Extract the [x, y] coordinate from the center of the cell holding the provided text.  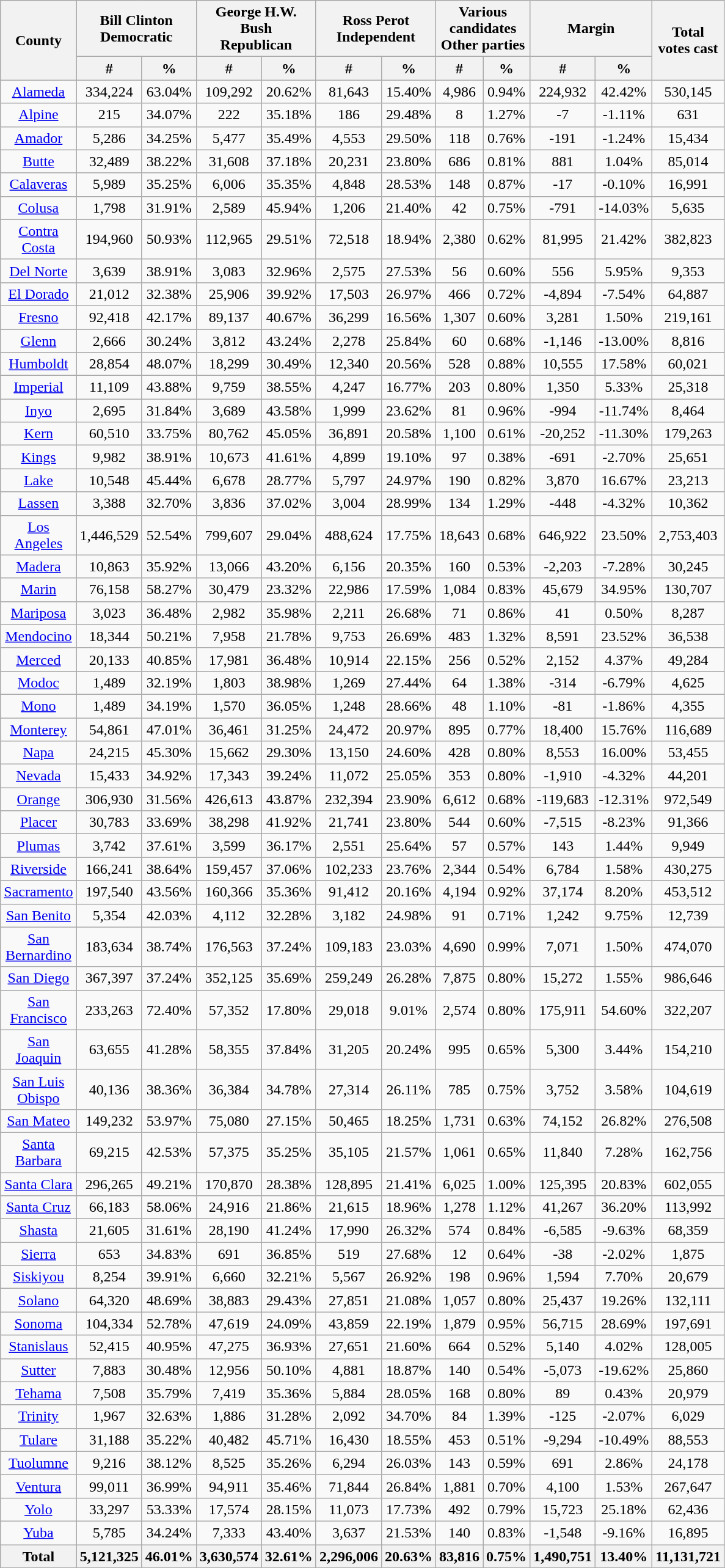
52.54% [169, 535]
23.03% [408, 947]
18.25% [408, 1121]
Mariposa [38, 613]
4,247 [348, 387]
22.19% [408, 1324]
36.17% [288, 846]
21,012 [109, 294]
154,210 [688, 1050]
29.48% [408, 115]
26.69% [408, 636]
39.24% [288, 776]
-2,203 [563, 566]
Siskiyou [38, 1277]
41.24% [288, 1231]
Orange [38, 799]
881 [563, 161]
10,673 [228, 457]
20.24% [408, 1050]
40.67% [288, 317]
-11.74% [624, 411]
21.53% [408, 1533]
Total votes cast [688, 40]
24.60% [408, 753]
2,551 [348, 846]
29.04% [288, 535]
-994 [563, 411]
43.58% [288, 411]
16.56% [408, 317]
31.56% [169, 799]
-0.10% [624, 185]
36,299 [348, 317]
13,066 [228, 566]
25,860 [688, 1370]
1,731 [459, 1121]
81 [459, 411]
35.35% [288, 185]
41 [563, 613]
5,300 [563, 1050]
Ventura [38, 1486]
San Joaquin [38, 1050]
0.71% [507, 915]
1,886 [228, 1416]
92,418 [109, 317]
0.38% [507, 457]
5.95% [624, 271]
-9,294 [563, 1440]
118 [459, 138]
21,605 [109, 1231]
9,759 [228, 387]
0.53% [507, 566]
179,263 [688, 434]
2,589 [228, 208]
428 [459, 753]
109,292 [228, 92]
41.28% [169, 1050]
29.50% [408, 138]
74,152 [563, 1121]
50.93% [169, 240]
Sutter [38, 1370]
-1.24% [624, 138]
9,353 [688, 271]
42 [459, 208]
149,232 [109, 1121]
574 [459, 1231]
16,430 [348, 1440]
34.95% [624, 590]
16.67% [624, 480]
35.46% [288, 1486]
7,508 [109, 1393]
-448 [563, 504]
Napa [38, 753]
2,092 [348, 1416]
26.68% [408, 613]
0.82% [507, 480]
21.42% [624, 240]
0.62% [507, 240]
-2.70% [624, 457]
53.33% [169, 1509]
1,570 [228, 706]
36,538 [688, 636]
28.99% [408, 504]
Sacramento [38, 892]
5,354 [109, 915]
72.40% [169, 1009]
36.20% [624, 1207]
1,875 [688, 1254]
23.50% [624, 535]
-81 [563, 706]
5.33% [624, 387]
631 [688, 115]
34.83% [169, 1254]
-791 [563, 208]
40,136 [109, 1089]
89 [563, 1393]
23.76% [408, 869]
Merced [38, 659]
38,883 [228, 1300]
23.62% [408, 411]
6,612 [459, 799]
17,981 [228, 659]
12 [459, 1254]
6,294 [348, 1463]
10,863 [109, 566]
9.75% [624, 915]
1.27% [507, 115]
Amador [38, 138]
76,158 [109, 590]
21,615 [348, 1207]
0.51% [507, 1440]
2,344 [459, 869]
10,548 [109, 480]
21.60% [408, 1347]
20.35% [408, 566]
63.04% [169, 92]
34.07% [169, 115]
22.15% [408, 659]
5,567 [348, 1277]
81,995 [563, 240]
42.17% [169, 317]
3,812 [228, 340]
-9.63% [624, 1231]
36.93% [288, 1347]
9,949 [688, 846]
3,836 [228, 504]
11,109 [109, 387]
4,986 [459, 92]
334,224 [109, 92]
986,646 [688, 978]
-6.79% [624, 683]
37.61% [169, 846]
7,875 [459, 978]
57 [459, 846]
45,679 [563, 590]
102,233 [348, 869]
42.03% [169, 915]
53,455 [688, 753]
San Francisco [38, 1009]
25.18% [624, 1509]
35.98% [288, 613]
5,477 [228, 138]
2,575 [348, 271]
Sonoma [38, 1324]
24.97% [408, 480]
466 [459, 294]
28,854 [109, 364]
197,691 [688, 1324]
382,823 [688, 240]
2,380 [459, 240]
1.55% [624, 978]
492 [459, 1509]
16,895 [688, 1533]
28,190 [228, 1231]
31,608 [228, 161]
Butte [38, 161]
52,415 [109, 1347]
17.73% [408, 1509]
1,798 [109, 208]
85,014 [688, 161]
Trinity [38, 1416]
20.63% [408, 1556]
17.59% [408, 590]
Bill ClintonDemocratic [136, 29]
15,662 [228, 753]
3,742 [109, 846]
26.92% [408, 1277]
31,188 [109, 1440]
Santa Clara [38, 1184]
15,272 [563, 978]
41.61% [288, 457]
170,870 [228, 1184]
3,689 [228, 411]
58,355 [228, 1050]
160,366 [228, 892]
38.22% [169, 161]
40.95% [169, 1347]
28.15% [288, 1509]
-1,548 [563, 1533]
1,307 [459, 317]
3,182 [348, 915]
6,156 [348, 566]
43.40% [288, 1533]
25.84% [408, 340]
0.79% [507, 1509]
50,465 [348, 1121]
49,284 [688, 659]
36,891 [348, 434]
-2.07% [624, 1416]
33,297 [109, 1509]
25,906 [228, 294]
64 [459, 683]
39.92% [288, 294]
128,005 [688, 1347]
12,739 [688, 915]
38.36% [169, 1089]
Shasta [38, 1231]
7,333 [228, 1533]
972,549 [688, 799]
20,133 [109, 659]
32.28% [288, 915]
43,859 [348, 1324]
26.84% [408, 1486]
-19.62% [624, 1370]
-2.02% [624, 1254]
26.97% [408, 294]
29.43% [288, 1300]
34.78% [288, 1089]
2,152 [563, 659]
1.04% [624, 161]
Lake [38, 480]
367,397 [109, 978]
Monterey [38, 729]
Yuba [38, 1533]
132,111 [688, 1300]
40.85% [169, 659]
-4,894 [563, 294]
148 [459, 185]
46.01% [169, 1556]
190 [459, 480]
43.56% [169, 892]
1,490,751 [563, 1556]
0.95% [507, 1324]
30,783 [109, 822]
2,695 [109, 411]
35.26% [288, 1463]
20,979 [688, 1393]
San Luis Obispo [38, 1089]
-9.16% [624, 1533]
Nevada [38, 776]
72,518 [348, 240]
Tulare [38, 1440]
3.58% [624, 1089]
60 [459, 340]
9,216 [109, 1463]
41.92% [288, 822]
60,510 [109, 434]
34.25% [169, 138]
306,930 [109, 799]
23.52% [624, 636]
0.84% [507, 1231]
530,145 [688, 92]
3,023 [109, 613]
18.96% [408, 1207]
474,070 [688, 947]
8,464 [688, 411]
Marin [38, 590]
Lassen [38, 504]
8 [459, 115]
5,797 [348, 480]
47.01% [169, 729]
556 [563, 271]
15,434 [688, 138]
1.58% [624, 869]
-6,585 [563, 1231]
32.70% [169, 504]
0.64% [507, 1254]
-20,252 [563, 434]
50.10% [288, 1370]
112,965 [228, 240]
3,630,574 [228, 1556]
36,384 [228, 1089]
430,275 [688, 869]
15,433 [109, 776]
1,248 [348, 706]
166,241 [109, 869]
84 [459, 1416]
0.77% [507, 729]
26.03% [408, 1463]
17.58% [624, 364]
1.12% [507, 1207]
1,206 [348, 208]
0.94% [507, 92]
15.76% [624, 729]
36.85% [288, 1254]
20.56% [408, 364]
34.70% [408, 1416]
32.96% [288, 271]
Inyo [38, 411]
-691 [563, 457]
91 [459, 915]
20,679 [688, 1277]
1,084 [459, 590]
168 [459, 1393]
31.28% [288, 1416]
10,362 [688, 504]
24,178 [688, 1463]
Colusa [38, 208]
32.19% [169, 683]
7,071 [563, 947]
San Mateo [38, 1121]
3.44% [624, 1050]
233,263 [109, 1009]
-8.23% [624, 822]
Yolo [38, 1509]
28.05% [408, 1393]
1,269 [348, 683]
35.18% [288, 115]
Del Norte [38, 271]
Alpine [38, 115]
88,553 [688, 1440]
94,911 [228, 1486]
16.77% [408, 387]
2,666 [109, 340]
37.06% [288, 869]
San Diego [38, 978]
4,100 [563, 1486]
5,140 [563, 1347]
15.40% [408, 92]
38.55% [288, 387]
-7 [563, 115]
1,242 [563, 915]
104,334 [109, 1324]
198 [459, 1277]
66,183 [109, 1207]
4,848 [348, 185]
162,756 [688, 1152]
488,624 [348, 535]
91,366 [688, 822]
215 [109, 115]
785 [459, 1089]
2.86% [624, 1463]
27.53% [408, 271]
176,563 [228, 947]
38.12% [169, 1463]
75,080 [228, 1121]
3,870 [563, 480]
47,619 [228, 1324]
27,851 [348, 1300]
895 [459, 729]
483 [459, 636]
7.28% [624, 1152]
4,881 [348, 1370]
0.57% [507, 846]
35.92% [169, 566]
224,932 [563, 92]
37.18% [288, 161]
23.32% [288, 590]
18,643 [459, 535]
1,999 [348, 411]
646,922 [563, 535]
1.38% [507, 683]
6,784 [563, 869]
-11.30% [624, 434]
25,651 [688, 457]
-7,515 [563, 822]
38.64% [169, 869]
36.05% [288, 706]
1,350 [563, 387]
24,916 [228, 1207]
32.63% [169, 1416]
17,503 [348, 294]
1,100 [459, 434]
4,112 [228, 915]
25.64% [408, 846]
1,057 [459, 1300]
Imperial [38, 387]
Madera [38, 566]
43.87% [288, 799]
31.91% [169, 208]
27.44% [408, 683]
1,278 [459, 1207]
267,647 [688, 1486]
99,011 [109, 1486]
32.21% [288, 1277]
21,741 [348, 822]
6,660 [228, 1277]
322,207 [688, 1009]
18,344 [109, 636]
1.00% [507, 1184]
Humboldt [38, 364]
42.53% [169, 1152]
Modoc [38, 683]
33.69% [169, 822]
27,314 [348, 1089]
232,394 [348, 799]
32.38% [169, 294]
Santa Barbara [38, 1152]
31.25% [288, 729]
62,436 [688, 1509]
799,607 [228, 535]
16.00% [624, 753]
2,574 [459, 1009]
38,298 [228, 822]
6,006 [228, 185]
-1.11% [624, 115]
426,613 [228, 799]
Kern [38, 434]
7,883 [109, 1370]
45.71% [288, 1440]
Riverside [38, 869]
42.42% [624, 92]
125,395 [563, 1184]
56 [459, 271]
0.86% [507, 613]
24.09% [288, 1324]
128,895 [348, 1184]
28.69% [624, 1324]
1.39% [507, 1416]
4,690 [459, 947]
18,400 [563, 729]
20.97% [408, 729]
40,482 [228, 1440]
43.88% [169, 387]
26.32% [408, 1231]
276,508 [688, 1121]
2,211 [348, 613]
8,525 [228, 1463]
24.98% [408, 915]
4.02% [624, 1347]
53.97% [169, 1121]
-1.86% [624, 706]
64,320 [109, 1300]
353 [459, 776]
8,553 [563, 753]
80,762 [228, 434]
71,844 [348, 1486]
43.20% [288, 566]
9,982 [109, 457]
27.15% [288, 1121]
183,634 [109, 947]
35,105 [348, 1152]
2,753,403 [688, 535]
0.63% [507, 1121]
-7.28% [624, 566]
29,018 [348, 1009]
-13.00% [624, 340]
0.43% [624, 1393]
544 [459, 822]
97 [459, 457]
Sierra [38, 1254]
20.16% [408, 892]
32,489 [109, 161]
San Bernardino [38, 947]
Santa Cruz [38, 1207]
Mendocino [38, 636]
24,472 [348, 729]
30,479 [228, 590]
6,025 [459, 1184]
16,991 [688, 185]
Stanislaus [38, 1347]
3,388 [109, 504]
-12.31% [624, 799]
1.29% [507, 504]
104,619 [688, 1089]
1,594 [563, 1277]
-14.03% [624, 208]
56,715 [563, 1324]
Tuolumne [38, 1463]
37.02% [288, 504]
7,419 [228, 1393]
21.86% [288, 1207]
1,881 [459, 1486]
31.61% [169, 1231]
64,887 [688, 294]
203 [459, 387]
38.74% [169, 947]
13,150 [348, 753]
23.90% [408, 799]
0.87% [507, 185]
11,131,721 [688, 1556]
4,355 [688, 706]
Alameda [38, 92]
18,299 [228, 364]
4,553 [348, 138]
8,591 [563, 636]
175,911 [563, 1009]
17,343 [228, 776]
Fresno [38, 317]
21.78% [288, 636]
26.11% [408, 1089]
3,639 [109, 271]
35.49% [288, 138]
1.53% [624, 1486]
10,555 [563, 364]
296,265 [109, 1184]
5,635 [688, 208]
9.01% [408, 1009]
30,245 [688, 566]
602,055 [688, 1184]
36,461 [228, 729]
Placer [38, 822]
Solano [38, 1300]
2,982 [228, 613]
52.78% [169, 1324]
20.58% [408, 434]
186 [348, 115]
Various candidatesOther parties [483, 29]
58.27% [169, 590]
39.91% [169, 1277]
-1,146 [563, 340]
0.76% [507, 138]
31.84% [169, 411]
43.24% [288, 340]
17,990 [348, 1231]
Plumas [38, 846]
17,574 [228, 1509]
Los Angeles [38, 535]
5,989 [109, 185]
3,599 [228, 846]
48 [459, 706]
8.20% [624, 892]
El Dorado [38, 294]
-1,910 [563, 776]
18.55% [408, 1440]
9,753 [348, 636]
Glenn [38, 340]
3,752 [563, 1089]
11,072 [348, 776]
-125 [563, 1416]
1,879 [459, 1324]
0.88% [507, 364]
6,678 [228, 480]
26.82% [624, 1121]
29.30% [288, 753]
28.38% [288, 1184]
50.21% [169, 636]
19.26% [624, 1300]
453,512 [688, 892]
Contra Costa [38, 240]
4,194 [459, 892]
29.51% [288, 240]
49.21% [169, 1184]
160 [459, 566]
5,121,325 [109, 1556]
12,340 [348, 364]
20,231 [348, 161]
30.24% [169, 340]
89,137 [228, 317]
0.50% [624, 613]
35.69% [288, 978]
63,655 [109, 1050]
653 [109, 1254]
44,201 [688, 776]
5,884 [348, 1393]
4,899 [348, 457]
30.48% [169, 1370]
0.92% [507, 892]
7,958 [228, 636]
58.06% [169, 1207]
91,412 [348, 892]
2,278 [348, 340]
113,992 [688, 1207]
4,625 [688, 683]
25,318 [688, 387]
28.77% [288, 480]
5,286 [109, 138]
35.22% [169, 1440]
54,861 [109, 729]
25.05% [408, 776]
0.81% [507, 161]
1,446,529 [109, 535]
34.92% [169, 776]
-7.54% [624, 294]
Calaveras [38, 185]
686 [459, 161]
0.59% [507, 1463]
-5,073 [563, 1370]
83,816 [459, 1556]
60,021 [688, 364]
1.10% [507, 706]
George H.W. BushRepublican [256, 29]
37.84% [288, 1050]
0.61% [507, 434]
21.08% [408, 1300]
-191 [563, 138]
47,275 [228, 1347]
18.87% [408, 1370]
222 [228, 115]
1,061 [459, 1152]
0.70% [507, 1486]
33.75% [169, 434]
-10.49% [624, 1440]
0.99% [507, 947]
Kings [38, 457]
528 [459, 364]
18.94% [408, 240]
995 [459, 1050]
3,004 [348, 504]
12,956 [228, 1370]
68,359 [688, 1231]
1.32% [507, 636]
219,161 [688, 317]
48.69% [169, 1300]
Mono [38, 706]
4.37% [624, 659]
17.80% [288, 1009]
31,205 [348, 1050]
116,689 [688, 729]
2,296,006 [348, 1556]
20.83% [624, 1184]
5,785 [109, 1533]
130,707 [688, 590]
19.10% [408, 457]
48.07% [169, 364]
1.44% [624, 846]
37,174 [563, 892]
27,651 [348, 1347]
256 [459, 659]
-119,683 [563, 799]
54.60% [624, 1009]
57,375 [228, 1152]
Tehama [38, 1393]
1,803 [228, 683]
8,816 [688, 340]
134 [459, 504]
38.98% [288, 683]
69,215 [109, 1152]
159,457 [228, 869]
23,213 [688, 480]
664 [459, 1347]
27.68% [408, 1254]
6,029 [688, 1416]
15,723 [563, 1509]
36.99% [169, 1486]
Margin [591, 29]
34.24% [169, 1533]
11,840 [563, 1152]
County [38, 40]
17.75% [408, 535]
57,352 [228, 1009]
21.57% [408, 1152]
Total [38, 1556]
21.40% [408, 208]
28.66% [408, 706]
194,960 [109, 240]
45.94% [288, 208]
-17 [563, 185]
7.70% [624, 1277]
109,183 [348, 947]
San Benito [38, 915]
24,215 [109, 753]
453 [459, 1440]
35.79% [169, 1393]
45.44% [169, 480]
0.72% [507, 294]
3,637 [348, 1533]
1,967 [109, 1416]
28.53% [408, 185]
8,287 [688, 613]
20.62% [288, 92]
41,267 [563, 1207]
25,437 [563, 1300]
519 [348, 1254]
71 [459, 613]
30.49% [288, 364]
45.30% [169, 753]
3,083 [228, 271]
8,254 [109, 1277]
45.05% [288, 434]
22,986 [348, 590]
-314 [563, 683]
352,125 [228, 978]
-38 [563, 1254]
81,643 [348, 92]
11,073 [348, 1509]
197,540 [109, 892]
3,281 [563, 317]
32.61% [288, 1556]
13.40% [624, 1556]
259,249 [348, 978]
10,914 [348, 659]
21.41% [408, 1184]
34.19% [169, 706]
Ross PerotIndependent [376, 29]
26.28% [408, 978]
